Provide the [X, Y] coordinate of the cell's center where the given text is located.  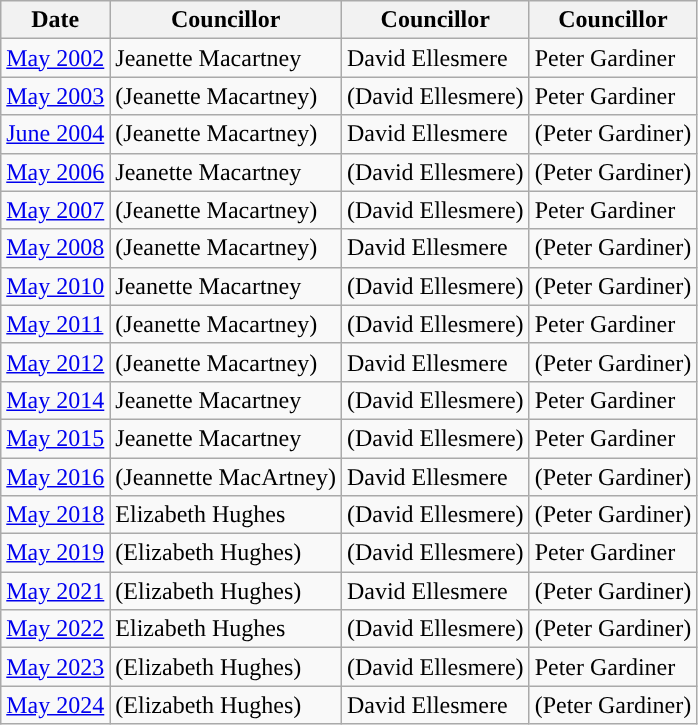
May 2006 [56, 172]
May 2022 [56, 629]
May 2014 [56, 400]
May 2010 [56, 286]
June 2004 [56, 134]
May 2024 [56, 705]
May 2023 [56, 667]
May 2008 [56, 248]
May 2021 [56, 591]
May 2016 [56, 477]
May 2019 [56, 553]
May 2012 [56, 362]
Date [56, 20]
May 2018 [56, 515]
May 2015 [56, 438]
May 2002 [56, 58]
May 2007 [56, 210]
May 2003 [56, 96]
(Jeannette MacArtney) [226, 477]
May 2011 [56, 324]
